Return the [x, y] coordinate for the center point of the cell that contains the specified text.  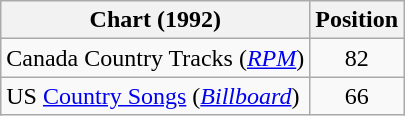
82 [357, 58]
Position [357, 20]
66 [357, 96]
Canada Country Tracks (RPM) [156, 58]
US Country Songs (Billboard) [156, 96]
Chart (1992) [156, 20]
